Determine the (X, Y) coordinate at the center of the cell enclosing the given text.  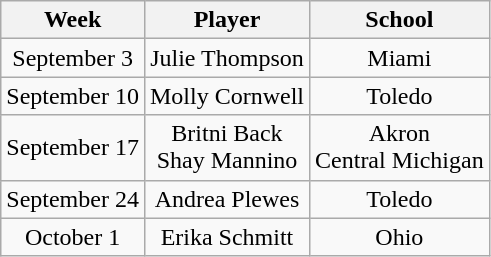
Ohio (400, 237)
Player (226, 20)
Miami (400, 58)
October 1 (73, 237)
September 10 (73, 96)
Molly Cornwell (226, 96)
Andrea Plewes (226, 199)
September 17 (73, 148)
Britni BackShay Mannino (226, 148)
Erika Schmitt (226, 237)
September 24 (73, 199)
AkronCentral Michigan (400, 148)
Week (73, 20)
September 3 (73, 58)
Julie Thompson (226, 58)
School (400, 20)
